For the text-containing cell, return its midpoint in [x, y] coordinate format. 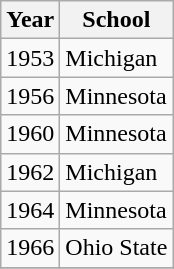
1962 [30, 172]
Ohio State [116, 248]
1960 [30, 134]
1953 [30, 58]
Year [30, 20]
School [116, 20]
1966 [30, 248]
1964 [30, 210]
1956 [30, 96]
